Output the [X, Y] coordinate of the center of the cell containing the given text.  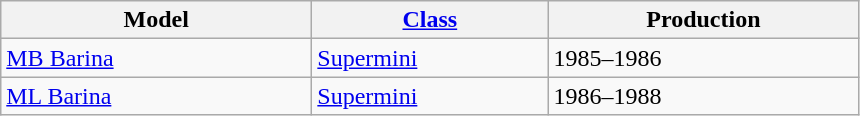
Class [430, 20]
MB Barina [156, 58]
Model [156, 20]
Production [704, 20]
1986–1988 [704, 96]
ML Barina [156, 96]
1985–1986 [704, 58]
